Detect which cell encompasses the target text, then output its (X, Y) center coordinate. 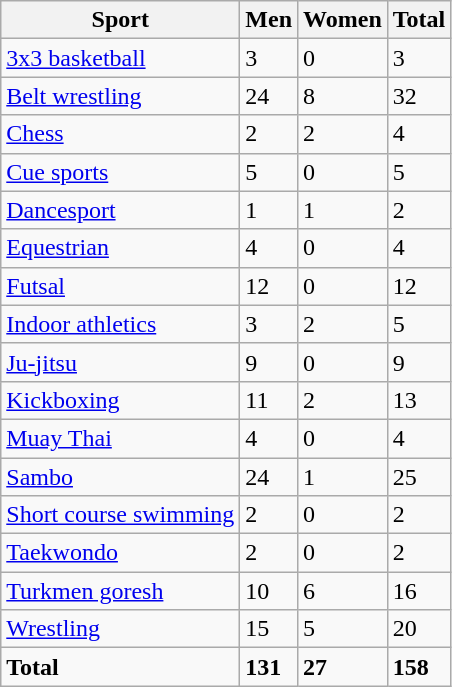
158 (419, 667)
15 (269, 629)
Dancesport (120, 210)
Wrestling (120, 629)
Muay Thai (120, 438)
Ju-jitsu (120, 362)
3x3 basketball (120, 58)
Kickboxing (120, 400)
20 (419, 629)
Sport (120, 20)
Short course swimming (120, 515)
6 (343, 591)
Belt wrestling (120, 96)
27 (343, 667)
Equestrian (120, 248)
Turkmen goresh (120, 591)
Women (343, 20)
10 (269, 591)
8 (343, 96)
131 (269, 667)
Sambo (120, 477)
Chess (120, 134)
11 (269, 400)
Men (269, 20)
Futsal (120, 286)
16 (419, 591)
32 (419, 96)
Indoor athletics (120, 324)
13 (419, 400)
Taekwondo (120, 553)
25 (419, 477)
Cue sports (120, 172)
